Search for the cell housing the specified text and yield its (X, Y) center coordinate. 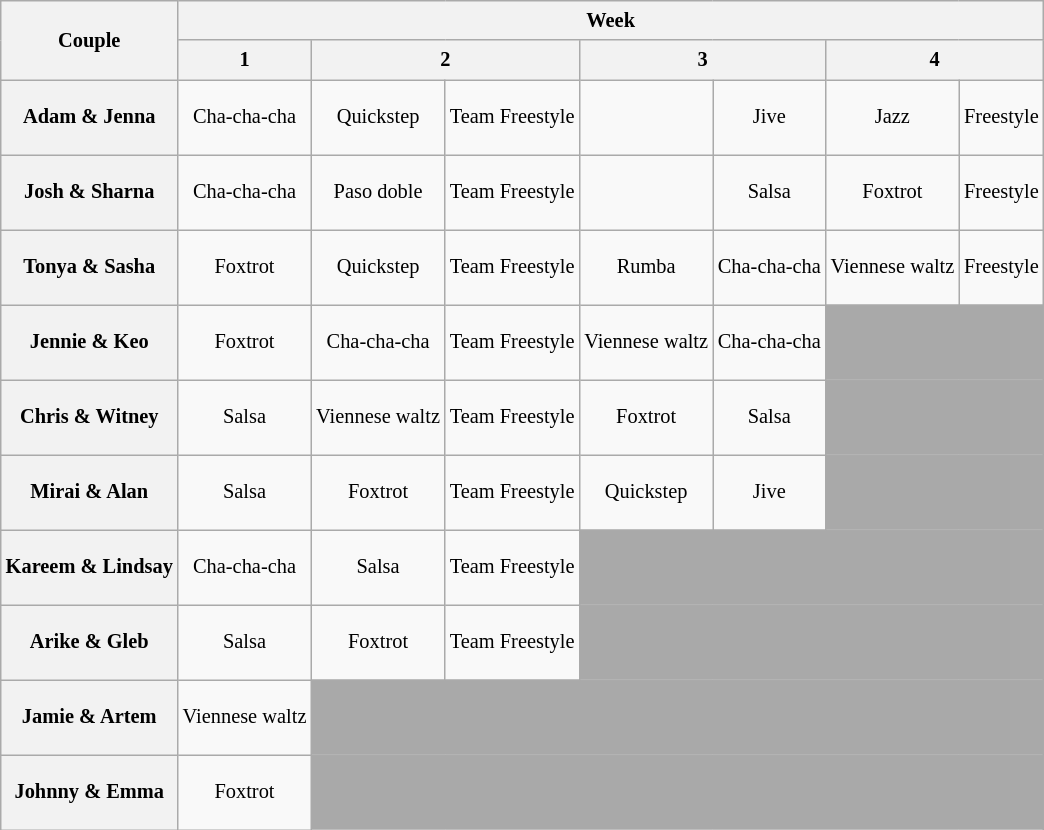
Jennie & Keo (90, 342)
3 (702, 60)
2 (445, 60)
Mirai & Alan (90, 492)
Chris & Witney (90, 418)
1 (245, 60)
Arike & Gleb (90, 642)
Adam & Jenna (90, 118)
Jazz (893, 118)
Paso doble (378, 192)
Jamie & Artem (90, 718)
Rumba (646, 268)
4 (935, 60)
Tonya & Sasha (90, 268)
Kareem & Lindsay (90, 568)
Couple (90, 40)
Josh & Sharna (90, 192)
Johnny & Emma (90, 792)
Week (611, 20)
